Detect which cell encompasses the target text, then output its [X, Y] center coordinate. 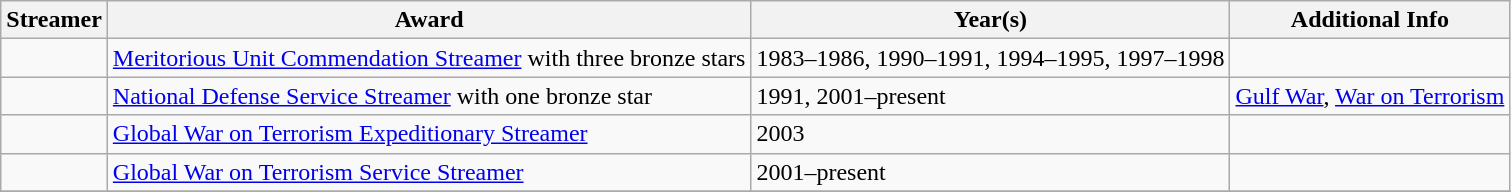
1991, 2001–present [990, 96]
1983–1986, 1990–1991, 1994–1995, 1997–1998 [990, 58]
Global War on Terrorism Service Streamer [429, 172]
Year(s) [990, 20]
Additional Info [1370, 20]
Meritorious Unit Commendation Streamer with three bronze stars [429, 58]
National Defense Service Streamer with one bronze star [429, 96]
Gulf War, War on Terrorism [1370, 96]
Global War on Terrorism Expeditionary Streamer [429, 134]
Award [429, 20]
2003 [990, 134]
2001–present [990, 172]
Streamer [54, 20]
